Locate the cell with the specified text and output its (X, Y) center coordinate. 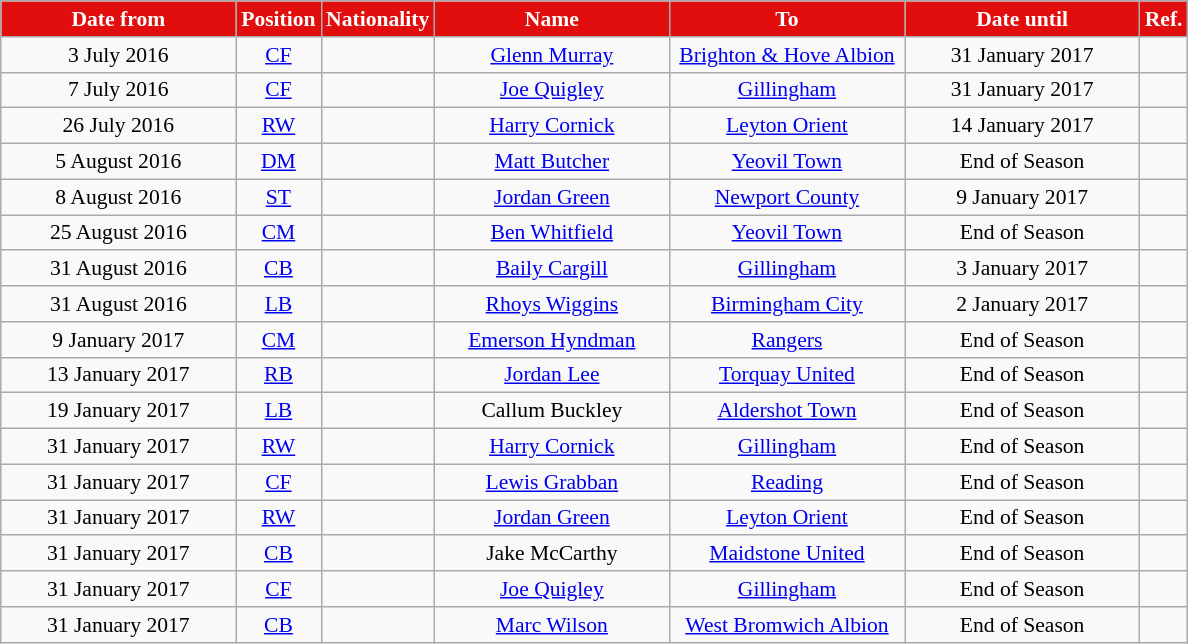
14 January 2017 (1022, 126)
Marc Wilson (552, 625)
Aldershot Town (786, 411)
Ben Whitfield (552, 233)
Jake McCarthy (552, 554)
DM (278, 162)
3 January 2017 (1022, 269)
25 August 2016 (118, 233)
8 August 2016 (118, 197)
7 July 2016 (118, 90)
Maidstone United (786, 554)
Baily Cargill (552, 269)
RB (278, 375)
Ref. (1164, 19)
Matt Butcher (552, 162)
Emerson Hyndman (552, 340)
To (786, 19)
13 January 2017 (118, 375)
Glenn Murray (552, 55)
2 January 2017 (1022, 304)
Rhoys Wiggins (552, 304)
Jordan Lee (552, 375)
Brighton & Hove Albion (786, 55)
Reading (786, 482)
Lewis Grabban (552, 482)
Date from (118, 19)
Torquay United (786, 375)
ST (278, 197)
Birmingham City (786, 304)
Position (278, 19)
3 July 2016 (118, 55)
26 July 2016 (118, 126)
Nationality (378, 19)
West Bromwich Albion (786, 625)
19 January 2017 (118, 411)
Date until (1022, 19)
Name (552, 19)
Rangers (786, 340)
Newport County (786, 197)
5 August 2016 (118, 162)
Callum Buckley (552, 411)
